Output the [X, Y] coordinate of the center of the cell containing the given text.  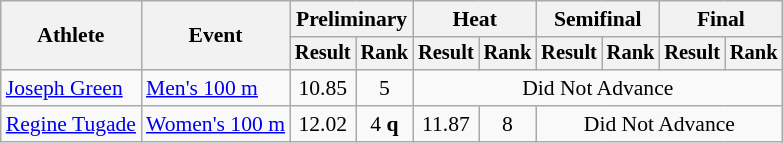
Men's 100 m [216, 88]
11.87 [446, 124]
Final [720, 19]
Heat [474, 19]
Preliminary [352, 19]
Semifinal [598, 19]
5 [385, 88]
Regine Tugade [71, 124]
Athlete [71, 36]
Event [216, 36]
Joseph Green [71, 88]
8 [508, 124]
Women's 100 m [216, 124]
12.02 [323, 124]
4 q [385, 124]
10.85 [323, 88]
